From the cell containing the given text, extract its center point as [X, Y] coordinate. 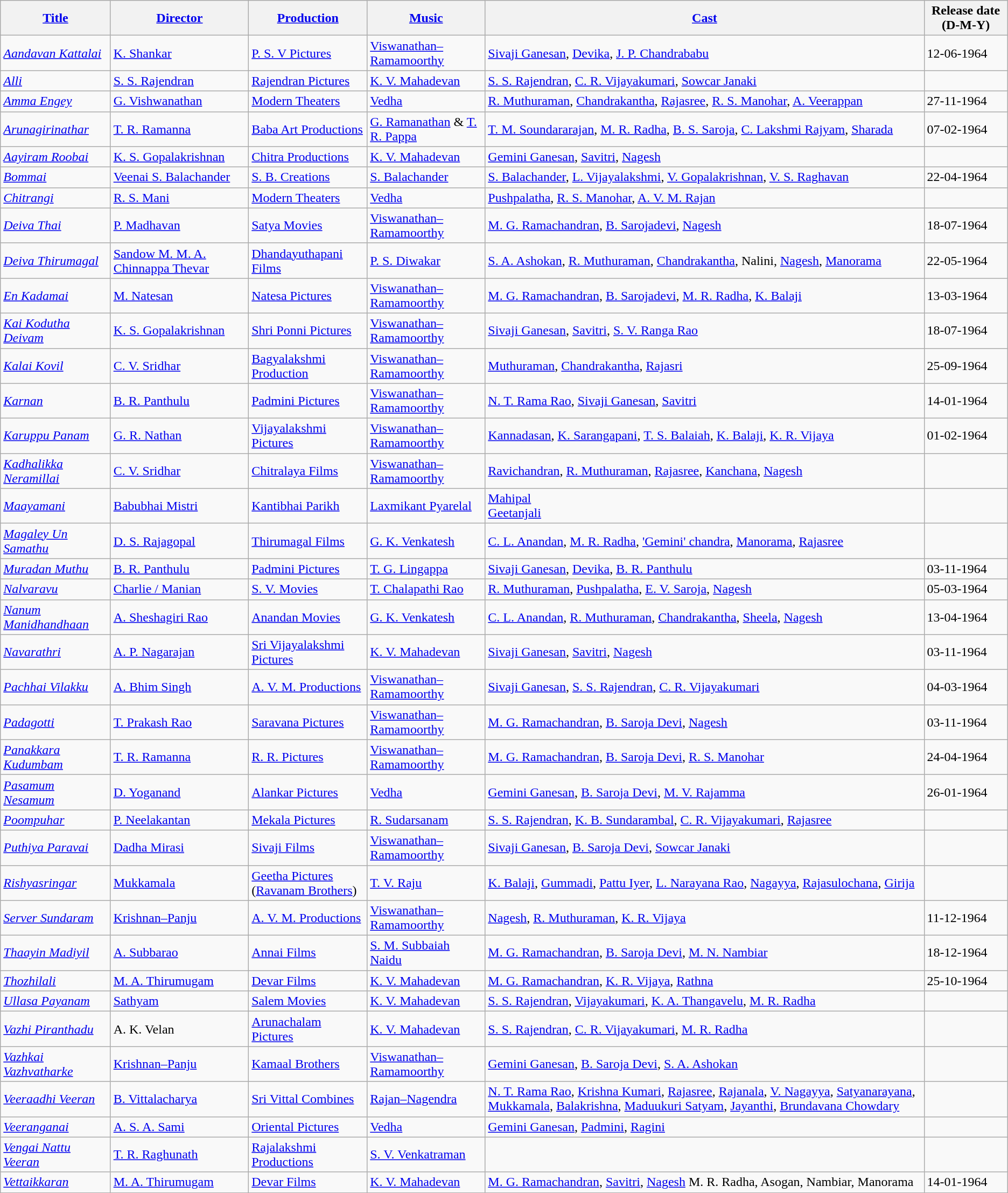
Laxmikant Pyarelal [426, 506]
Vijayalakshmi Pictures [308, 436]
S. S. Rajendran, K. B. Sundarambal, C. R. Vijayakumari, Rajasree [704, 820]
Babubhai Mistri [180, 506]
Thozhilali [55, 981]
Sivaji Ganesan, B. Saroja Devi, Sowcar Janaki [704, 848]
Nanum Manidhandhaan [55, 617]
S. S. Rajendran, C. R. Vijayakumari, M. R. Radha [704, 1029]
P. Neelakantan [180, 820]
Annai Films [308, 953]
Mukkamala [180, 882]
Aandavan Kattalai [55, 53]
T. R. Raghunath [180, 1155]
18-12-1964 [966, 953]
M. G. Ramachandran, Savitri, Nagesh M. R. Radha, Asogan, Nambiar, Manorama [704, 1182]
Arunagirinathar [55, 129]
Gemini Ganesan, Padmini, Ragini [704, 1127]
M. G. Ramachandran, B. Saroja Devi, M. N. Nambiar [704, 953]
Deiva Thirumagal [55, 261]
M. G. Ramachandran, K. R. Vijaya, Rathna [704, 981]
S. S. Rajendran [180, 81]
Sivaji Ganesan, Devika, B. R. Panthulu [704, 569]
22-04-1964 [966, 177]
M. Natesan [180, 295]
Rajalakshmi Productions [308, 1155]
Director [180, 18]
Panakkara Kudumbam [55, 757]
Kalai Kovil [55, 365]
Anandan Movies [308, 617]
Padagotti [55, 722]
Charlie / Manian [180, 589]
Pasamum Nesamum [55, 792]
S. S. Rajendran, Vijayakumari, K. A. Thangavelu, M. R. Radha [704, 1001]
Chitralaya Films [308, 471]
Poompuhar [55, 820]
S. Balachander [426, 177]
Muradan Muthu [55, 569]
Shri Ponni Pictures [308, 331]
Veeraadhi Veeran [55, 1099]
Magaley Un Samathu [55, 541]
25-10-1964 [966, 981]
05-03-1964 [966, 589]
Release date (D-M-Y) [966, 18]
R. S. Mani [180, 198]
Vengai Nattu Veeran [55, 1155]
Pachhai Vilakku [55, 687]
Title [55, 18]
Sivaji Ganesan, Savitri, S. V. Ranga Rao [704, 331]
S. V. Venkatraman [426, 1155]
R. Muthuraman, Chandrakantha, Rajasree, R. S. Manohar, A. Veerappan [704, 101]
N. T. Rama Rao, Sivaji Ganesan, Savitri [704, 401]
T. M. Soundararajan, M. R. Radha, B. S. Saroja, C. Lakshmi Rajyam, Sharada [704, 129]
Kamaal Brothers [308, 1064]
Oriental Pictures [308, 1127]
M. G. Ramachandran, B. Sarojadevi, Nagesh [704, 225]
P. S. V Pictures [308, 53]
Sivaji Films [308, 848]
Navarathri [55, 652]
G. Ramanathan & T. R. Pappa [426, 129]
Production [308, 18]
Chitrangi [55, 198]
C. L. Anandan, M. R. Radha, 'Gemini' chandra, Manorama, Rajasree [704, 541]
Sivaji Ganesan, Devika, J. P. Chandrababu [704, 53]
G. R. Nathan [180, 436]
Sandow M. M. A. Chinnappa Thevar [180, 261]
Sivaji Ganesan, Savitri, Nagesh [704, 652]
Veenai S. Balachander [180, 177]
Mekala Pictures [308, 820]
Saravana Pictures [308, 722]
Maayamani [55, 506]
C. L. Anandan, R. Muthuraman, Chandrakantha, Sheela, Nagesh [704, 617]
R. Muthuraman, Pushpalatha, E. V. Saroja, Nagesh [704, 589]
Puthiya Paravai [55, 848]
Sathyam [180, 1001]
01-02-1964 [966, 436]
Muthuraman, Chandrakantha, Rajasri [704, 365]
Rishyasringar [55, 882]
Kantibhai Parikh [308, 506]
Kadhalikka Neramillai [55, 471]
Geetha Pictures(Ravanam Brothers) [308, 882]
Sri Vijayalakshmi Pictures [308, 652]
P. Madhavan [180, 225]
Dhandayuthapani Films [308, 261]
Chitra Productions [308, 157]
S. Balachander, L. Vijayalakshmi, V. Gopalakrishnan, V. S. Raghavan [704, 177]
P. S. Diwakar [426, 261]
Vazhi Piranthadu [55, 1029]
R. R. Pictures [308, 757]
D. Yoganand [180, 792]
27-11-1964 [966, 101]
Salem Movies [308, 1001]
T. V. Raju [426, 882]
A. Subbarao [180, 953]
Veeranganai [55, 1127]
Sivaji Ganesan, S. S. Rajendran, C. R. Vijayakumari [704, 687]
A. P. Nagarajan [180, 652]
Vettaikkaran [55, 1182]
Arunachalam Pictures [308, 1029]
Alankar Pictures [308, 792]
Bagyalakshmi Production [308, 365]
Deiva Thai [55, 225]
Sri Vittal Combines [308, 1099]
A. K. Velan [180, 1029]
Ravichandran, R. Muthuraman, Rajasree, Kanchana, Nagesh [704, 471]
07-02-1964 [966, 129]
Satya Movies [308, 225]
S. M. Subbaiah Naidu [426, 953]
M. G. Ramachandran, B. Saroja Devi, Nagesh [704, 722]
12-06-1964 [966, 53]
S. B. Creations [308, 177]
Vazhkai Vazhvatharke [55, 1064]
13-03-1964 [966, 295]
Bommai [55, 177]
11-12-1964 [966, 918]
Nalvaravu [55, 589]
Baba Art Productions [308, 129]
Amma Engey [55, 101]
En Kadamai [55, 295]
24-04-1964 [966, 757]
25-09-1964 [966, 365]
Gemini Ganesan, B. Saroja Devi, M. V. Rajamma [704, 792]
Karuppu Panam [55, 436]
T. Prakash Rao [180, 722]
Pushpalatha, R. S. Manohar, A. V. M. Rajan [704, 198]
Natesa Pictures [308, 295]
Kannadasan, K. Sarangapani, T. S. Balaiah, K. Balaji, K. R. Vijaya [704, 436]
Thirumagal Films [308, 541]
Ullasa Payanam [55, 1001]
13-04-1964 [966, 617]
A. Sheshagiri Rao [180, 617]
S. A. Ashokan, R. Muthuraman, Chandrakantha, Nalini, Nagesh, Manorama [704, 261]
Gemini Ganesan, B. Saroja Devi, S. A. Ashokan [704, 1064]
T. Chalapathi Rao [426, 589]
26-01-1964 [966, 792]
Rajendran Pictures [308, 81]
MahipalGeetanjali [704, 506]
S. V. Movies [308, 589]
Karnan [55, 401]
Cast [704, 18]
Thaayin Madiyil [55, 953]
D. S. Rajagopal [180, 541]
A. Bhim Singh [180, 687]
R. Sudarsanam [426, 820]
S. S. Rajendran, C. R. Vijayakumari, Sowcar Janaki [704, 81]
Gemini Ganesan, Savitri, Nagesh [704, 157]
T. G. Lingappa [426, 569]
Nagesh, R. Muthuraman, K. R. Vijaya [704, 918]
Server Sundaram [55, 918]
Alli [55, 81]
Music [426, 18]
Kai Kodutha Deivam [55, 331]
G. Vishwanathan [180, 101]
M. G. Ramachandran, B. Sarojadevi, M. R. Radha, K. Balaji [704, 295]
A. S. A. Sami [180, 1127]
B. Vittalacharya [180, 1099]
22-05-1964 [966, 261]
Aayiram Roobai [55, 157]
Dadha Mirasi [180, 848]
K. Balaji, Gummadi, Pattu Iyer, L. Narayana Rao, Nagayya, Rajasulochana, Girija [704, 882]
Rajan–Nagendra [426, 1099]
04-03-1964 [966, 687]
M. G. Ramachandran, B. Saroja Devi, R. S. Manohar [704, 757]
K. Shankar [180, 53]
